Provide the [x, y] coordinate of the cell's center where the given text is located.  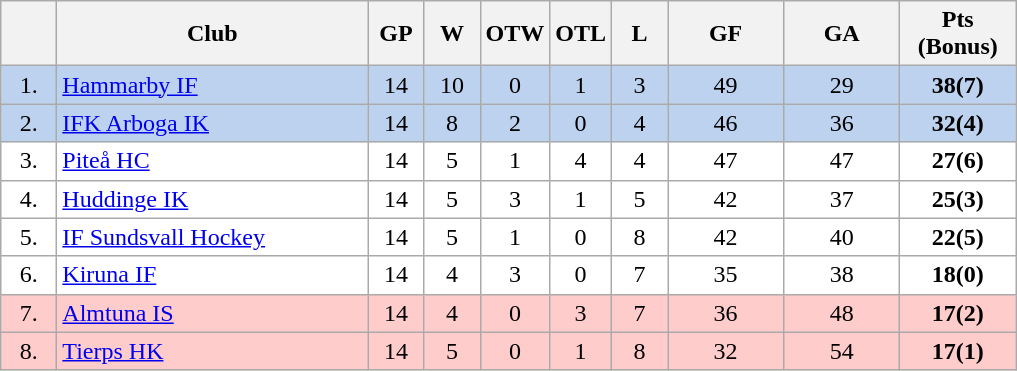
Kiruna IF [212, 275]
17(2) [958, 313]
38 [842, 275]
18(0) [958, 275]
46 [726, 123]
25(3) [958, 199]
OTL [581, 34]
L [640, 34]
2. [29, 123]
3. [29, 161]
GA [842, 34]
22(5) [958, 237]
Piteå HC [212, 161]
35 [726, 275]
48 [842, 313]
Huddinge IK [212, 199]
IFK Arboga IK [212, 123]
37 [842, 199]
10 [452, 85]
GF [726, 34]
Club [212, 34]
29 [842, 85]
GP [396, 34]
40 [842, 237]
W [452, 34]
IF Sundsvall Hockey [212, 237]
2 [515, 123]
8. [29, 351]
Tierps HK [212, 351]
27(6) [958, 161]
32 [726, 351]
4. [29, 199]
OTW [515, 34]
54 [842, 351]
Pts (Bonus) [958, 34]
32(4) [958, 123]
49 [726, 85]
5. [29, 237]
17(1) [958, 351]
6. [29, 275]
1. [29, 85]
38(7) [958, 85]
Almtuna IS [212, 313]
Hammarby IF [212, 85]
7. [29, 313]
